Determine the [x, y] coordinate at the center of the cell enclosing the given text.  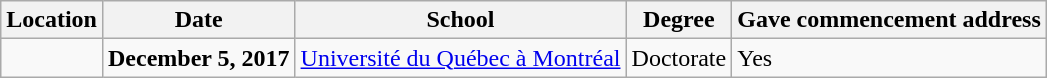
Location [52, 20]
Yes [890, 58]
Doctorate [679, 58]
December 5, 2017 [198, 58]
Université du Québec à Montréal [460, 58]
School [460, 20]
Date [198, 20]
Degree [679, 20]
Gave commencement address [890, 20]
